From the cell containing the given text, extract its center point as (X, Y) coordinate. 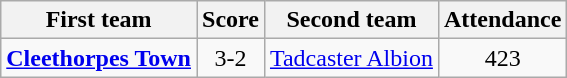
Tadcaster Albion (351, 58)
First team (99, 20)
Attendance (502, 20)
Cleethorpes Town (99, 58)
Second team (351, 20)
423 (502, 58)
Score (230, 20)
3-2 (230, 58)
